Identify which cell holds the provided text, then report its (x, y) central coordinate. 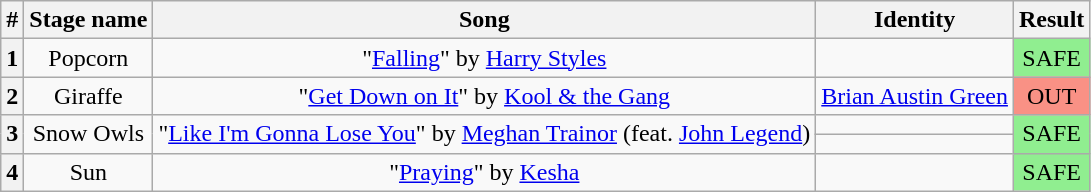
"Get Down on It" by Kool & the Gang (484, 96)
Snow Owls (88, 134)
4 (12, 172)
Giraffe (88, 96)
"Like I'm Gonna Lose You" by Meghan Trainor (feat. John Legend) (484, 134)
Popcorn (88, 58)
Identity (915, 20)
Stage name (88, 20)
Result (1051, 20)
2 (12, 96)
"Praying" by Kesha (484, 172)
1 (12, 58)
"Falling" by Harry Styles (484, 58)
Brian Austin Green (915, 96)
Sun (88, 172)
OUT (1051, 96)
# (12, 20)
Song (484, 20)
3 (12, 134)
